Detect which cell encompasses the target text, then output its (X, Y) center coordinate. 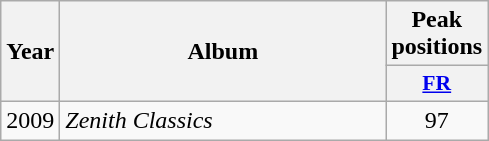
Album (223, 52)
Year (30, 52)
FR (437, 84)
Peak positions (437, 34)
Zenith Classics (223, 120)
97 (437, 120)
2009 (30, 120)
